Detect which cell encompasses the target text, then output its [X, Y] center coordinate. 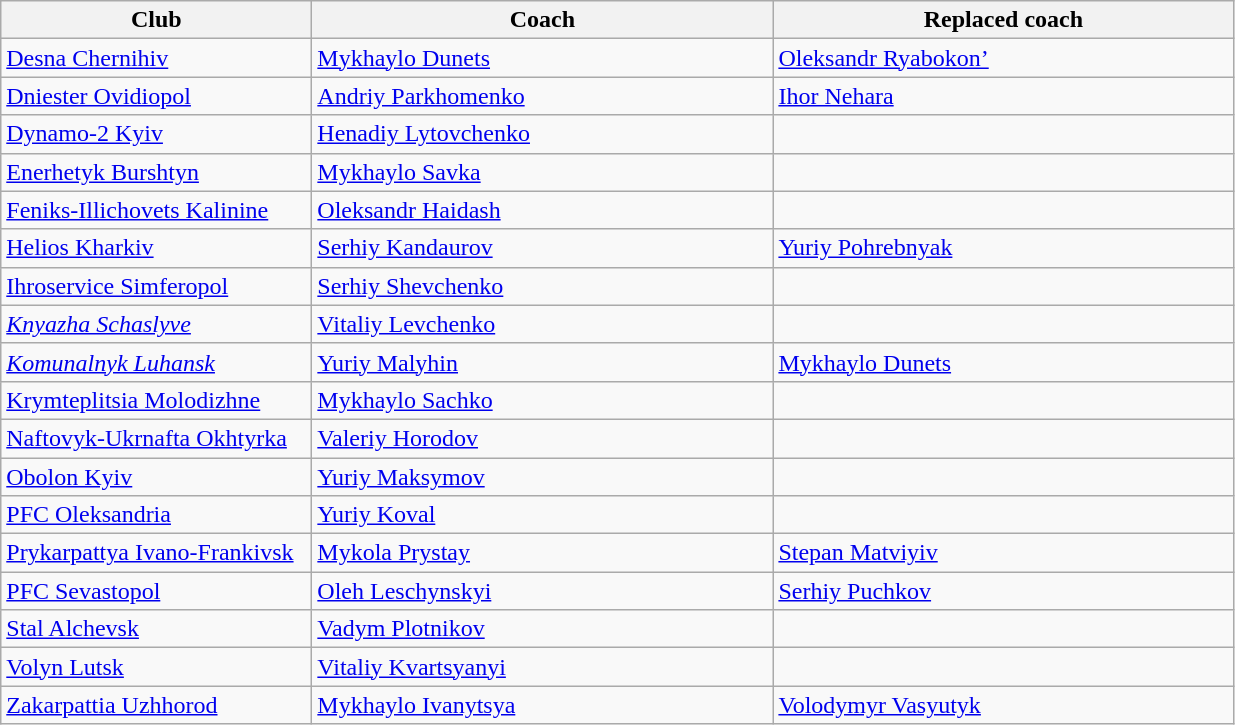
Oleksandr Ryabokon’ [1004, 58]
Stepan Matviyiv [1004, 553]
Replaced coach [1004, 20]
Ihroservice Simferopol [156, 286]
Vitaliy Levchenko [542, 324]
PFC Sevastopol [156, 591]
Komunalnyk Luhansk [156, 362]
Prykarpattya Ivano-Frankivsk [156, 553]
Serhiy Kandaurov [542, 248]
Obolon Kyiv [156, 477]
Helios Kharkiv [156, 248]
Yuriy Maksymov [542, 477]
Mykola Prystay [542, 553]
Zakarpattia Uzhhorod [156, 705]
Mykhaylo Ivanytsya [542, 705]
Volodymyr Vasyutyk [1004, 705]
Dniester Ovidiopol [156, 96]
Andriy Parkhomenko [542, 96]
Knyazha Schaslyve [156, 324]
Coach [542, 20]
Ihor Nehara [1004, 96]
Yuriy Malyhin [542, 362]
Mykhaylo Sachko [542, 400]
Oleksandr Haidash [542, 210]
Club [156, 20]
Vitaliy Kvartsyanyi [542, 667]
Yuriy Koval [542, 515]
Naftovyk-Ukrnafta Okhtyrka [156, 438]
Serhiy Puchkov [1004, 591]
Feniks-Illichovets Kalinine [156, 210]
Enerhetyk Burshtyn [156, 172]
Krymteplitsia Molodizhne [156, 400]
Stal Alchevsk [156, 629]
Serhiy Shevchenko [542, 286]
Vadym Plotnikov [542, 629]
Oleh Leschynskyi [542, 591]
Volyn Lutsk [156, 667]
Yuriy Pohrebnyak [1004, 248]
Valeriy Horodov [542, 438]
Mykhaylo Savka [542, 172]
Dynamo-2 Kyiv [156, 134]
PFC Oleksandria [156, 515]
Desna Chernihiv [156, 58]
Henadiy Lytovchenko [542, 134]
